Pinpoint the cell where the given text exists, returning its (X, Y) midpoint coordinate. 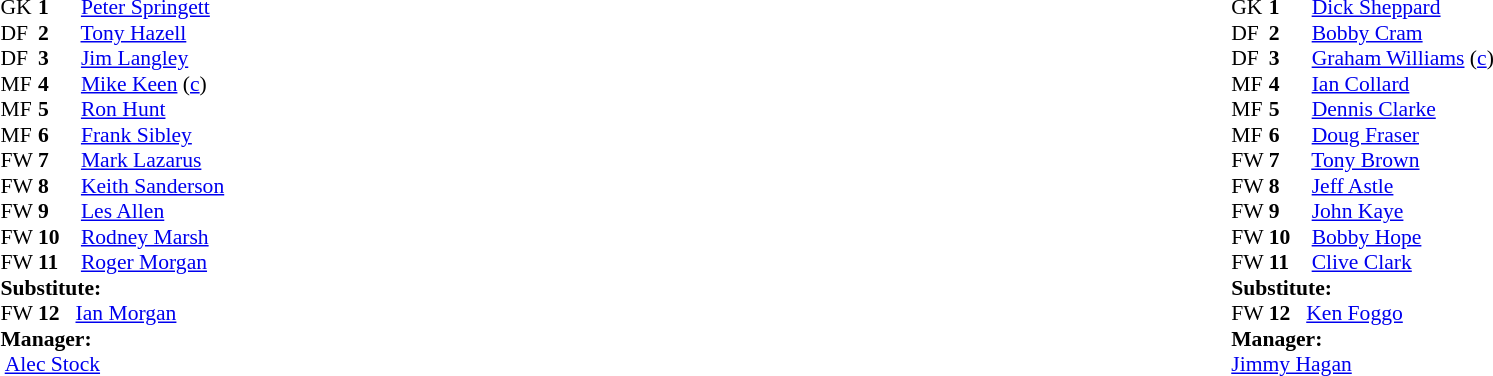
Rodney Marsh (226, 237)
Mark Lazarus (226, 161)
Tony Hazell (226, 33)
Mike Keen (c) (226, 84)
Substitute: (188, 288)
Ian Morgan (226, 313)
Frank Sibley (226, 135)
Manager: (188, 339)
Ron Hunt (226, 109)
Jim Langley (226, 59)
Roger Morgan (226, 263)
Keith Sanderson (226, 186)
Les Allen (226, 211)
